For the text-containing cell, return its midpoint in [x, y] coordinate format. 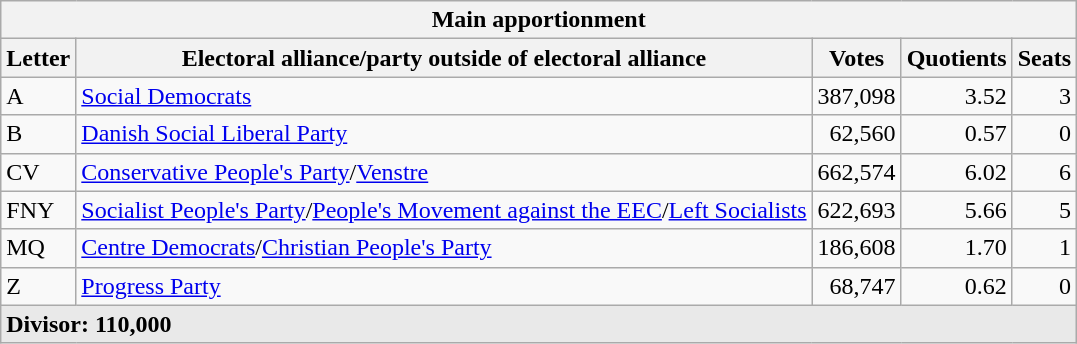
5.66 [956, 210]
Divisor: 110,000 [539, 324]
Centre Democrats/Christian People's Party [444, 248]
CV [38, 172]
3.52 [956, 96]
A [38, 96]
622,693 [856, 210]
662,574 [856, 172]
B [38, 134]
FNY [38, 210]
0.57 [956, 134]
Seats [1044, 58]
Socialist People's Party/People's Movement against the EEC/Left Socialists [444, 210]
Social Democrats [444, 96]
Danish Social Liberal Party [444, 134]
MQ [38, 248]
Electoral alliance/party outside of electoral alliance [444, 58]
1 [1044, 248]
186,608 [856, 248]
Conservative People's Party/Venstre [444, 172]
Votes [856, 58]
387,098 [856, 96]
Z [38, 286]
62,560 [856, 134]
1.70 [956, 248]
Progress Party [444, 286]
5 [1044, 210]
6.02 [956, 172]
0.62 [956, 286]
Letter [38, 58]
68,747 [856, 286]
3 [1044, 96]
Quotients [956, 58]
6 [1044, 172]
Main apportionment [539, 20]
